Capture the cell that displays the provided text and extract its [x, y] central coordinate. 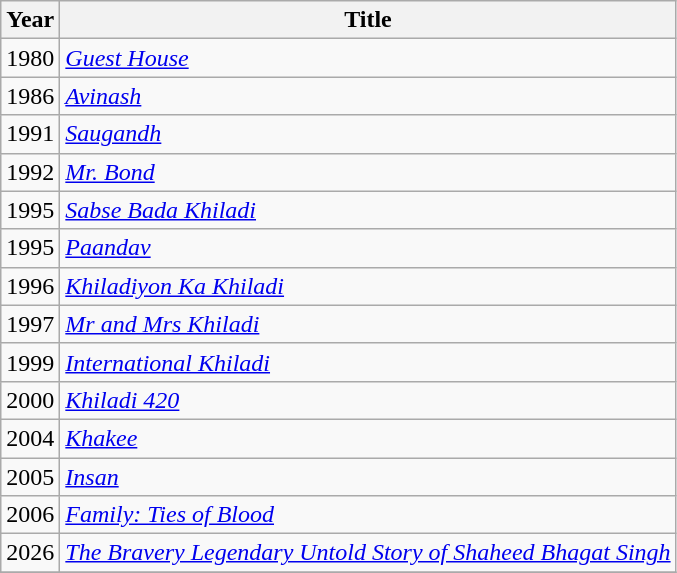
Mr and Mrs Khiladi [368, 324]
1996 [30, 286]
2006 [30, 515]
1991 [30, 134]
Family: Ties of Blood [368, 515]
Avinash [368, 96]
2000 [30, 400]
Title [368, 20]
1997 [30, 324]
Mr. Bond [368, 172]
Guest House [368, 58]
Khakee [368, 438]
Khiladi 420 [368, 400]
2026 [30, 553]
Year [30, 20]
1992 [30, 172]
2004 [30, 438]
1980 [30, 58]
Sabse Bada Khiladi [368, 210]
2005 [30, 477]
1999 [30, 362]
1986 [30, 96]
International Khiladi [368, 362]
Saugandh [368, 134]
The Bravery Legendary Untold Story of Shaheed Bhagat Singh [368, 553]
Insan [368, 477]
Paandav [368, 248]
Khiladiyon Ka Khiladi [368, 286]
